Pinpoint the cell where the given text exists, returning its (X, Y) midpoint coordinate. 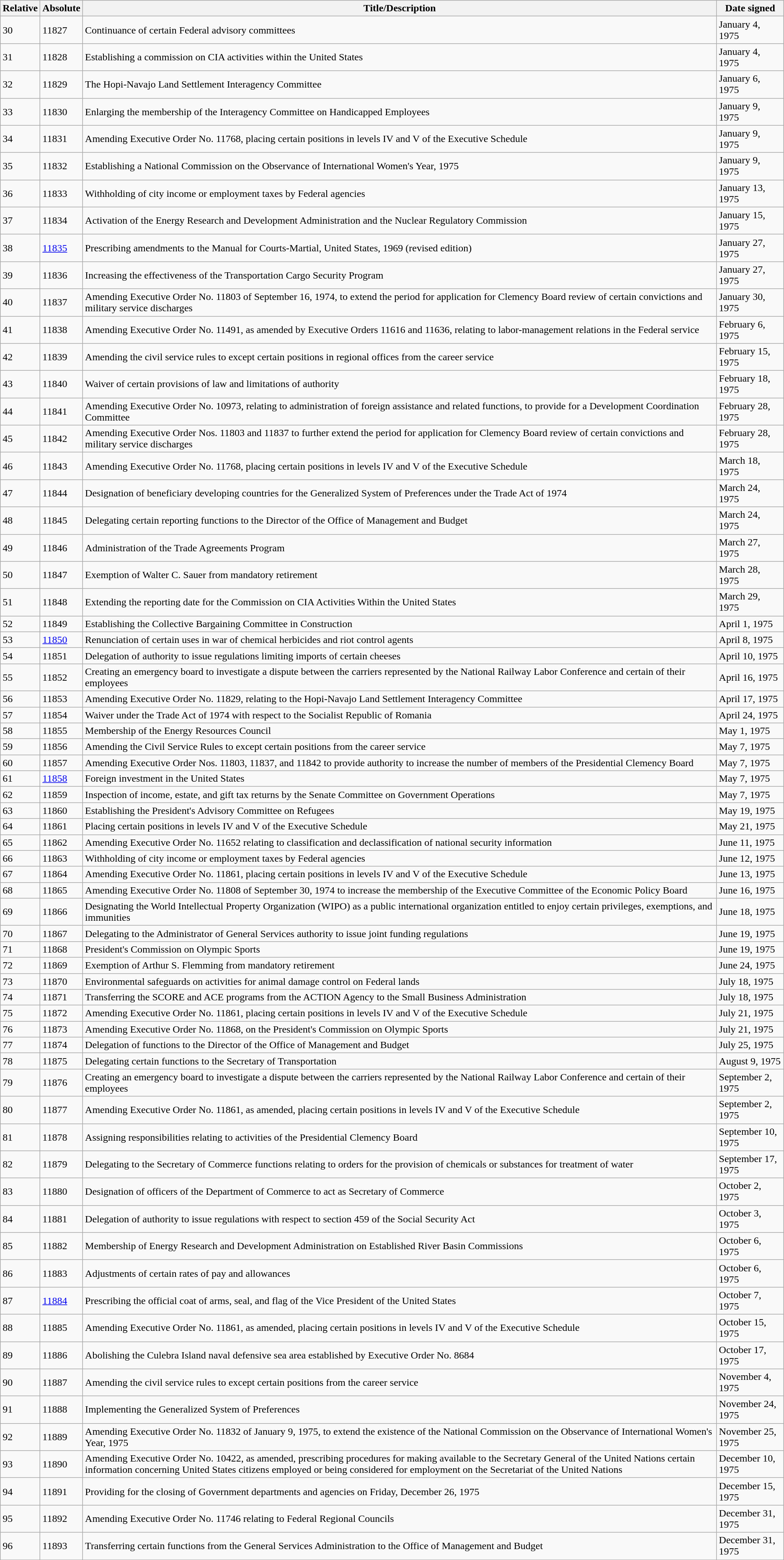
Establishing a National Commission on the Observance of International Women's Year, 1975 (400, 166)
February 18, 1975 (750, 385)
11828 (62, 57)
Relative (20, 8)
11876 (62, 1082)
73 (20, 981)
June 13, 1975 (750, 874)
February 15, 1975 (750, 357)
47 (20, 493)
July 25, 1975 (750, 1045)
Delegation of authority to issue regulations with respect to section 459 of the Social Security Act (400, 1219)
84 (20, 1219)
Designation of officers of the Department of Commerce to act as Secretary of Commerce (400, 1191)
38 (20, 248)
88 (20, 1328)
11875 (62, 1061)
Establishing the Collective Bargaining Committee in Construction (400, 624)
Increasing the effectiveness of the Transportation Cargo Security Program (400, 275)
39 (20, 275)
Prescribing the official coat of arms, seal, and flag of the Vice President of the United States (400, 1300)
11863 (62, 858)
83 (20, 1191)
70 (20, 933)
April 24, 1975 (750, 715)
11829 (62, 85)
32 (20, 85)
11888 (62, 1410)
46 (20, 466)
Abolishing the Culebra Island naval defensive sea area established by Executive Order No. 8684 (400, 1355)
44 (20, 411)
92 (20, 1437)
68 (20, 890)
72 (20, 965)
Transferring the SCORE and ACE programs from the ACTION Agency to the Small Business Administration (400, 997)
Placing certain positions in levels IV and V of the Executive Schedule (400, 826)
Amending Executive Order No. 11746 relating to Federal Regional Councils (400, 1519)
11864 (62, 874)
11887 (62, 1382)
May 21, 1975 (750, 826)
Providing for the closing of Government departments and agencies on Friday, December 26, 1975 (400, 1491)
11885 (62, 1328)
31 (20, 57)
Amending Executive Order No. 11491, as amended by Executive Orders 11616 and 11636, relating to labor-management relations in the Federal service (400, 329)
74 (20, 997)
Amending the civil service rules to except certain positions from the career service (400, 1382)
65 (20, 842)
11836 (62, 275)
June 18, 1975 (750, 912)
11870 (62, 981)
Exemption of Arthur S. Flemming from mandatory retirement (400, 965)
96 (20, 1546)
Establishing a commission on CIA activities within the United States (400, 57)
11847 (62, 575)
43 (20, 385)
56 (20, 699)
11843 (62, 466)
57 (20, 715)
58 (20, 731)
11840 (62, 385)
Delegating certain functions to the Secretary of Transportation (400, 1061)
The Hopi-Navajo Land Settlement Interagency Committee (400, 85)
January 30, 1975 (750, 302)
Continuance of certain Federal advisory committees (400, 30)
93 (20, 1464)
11846 (62, 548)
37 (20, 220)
March 29, 1975 (750, 602)
11881 (62, 1219)
11884 (62, 1300)
Exemption of Walter C. Sauer from mandatory retirement (400, 575)
52 (20, 624)
41 (20, 329)
Enlarging the membership of the Interagency Committee on Handicapped Employees (400, 111)
11852 (62, 677)
October 3, 1975 (750, 1219)
Amending Executive Order No. 11808 of September 30, 1974 to increase the membership of the Executive Committee of the Economic Policy Board (400, 890)
11878 (62, 1137)
Delegation of functions to the Director of the Office of Management and Budget (400, 1045)
53 (20, 640)
30 (20, 30)
11889 (62, 1437)
November 4, 1975 (750, 1382)
Amending Executive Order No. 11829, relating to the Hopi-Navajo Land Settlement Interagency Committee (400, 699)
11869 (62, 965)
35 (20, 166)
August 9, 1975 (750, 1061)
Delegating to the Administrator of General Services authority to issue joint funding regulations (400, 933)
June 12, 1975 (750, 858)
11882 (62, 1246)
11838 (62, 329)
11844 (62, 493)
Establishing the President's Advisory Committee on Refugees (400, 811)
Administration of the Trade Agreements Program (400, 548)
40 (20, 302)
11886 (62, 1355)
President's Commission on Olympic Sports (400, 949)
October 7, 1975 (750, 1300)
Amending Executive Order No. 11652 relating to classification and declassification of national security information (400, 842)
64 (20, 826)
March 28, 1975 (750, 575)
69 (20, 912)
Delegation of authority to issue regulations limiting imports of certain cheeses (400, 656)
76 (20, 1029)
11865 (62, 890)
45 (20, 439)
11837 (62, 302)
11874 (62, 1045)
Activation of the Energy Research and Development Administration and the Nuclear Regulatory Commission (400, 220)
September 10, 1975 (750, 1137)
54 (20, 656)
December 10, 1975 (750, 1464)
11862 (62, 842)
April 17, 1975 (750, 699)
October 17, 1975 (750, 1355)
11892 (62, 1519)
September 17, 1975 (750, 1165)
January 6, 1975 (750, 85)
67 (20, 874)
Adjustments of certain rates of pay and allowances (400, 1273)
11842 (62, 439)
November 25, 1975 (750, 1437)
11880 (62, 1191)
11891 (62, 1491)
79 (20, 1082)
91 (20, 1410)
Environmental safeguards on activities for animal damage control on Federal lands (400, 981)
75 (20, 1013)
11860 (62, 811)
11871 (62, 997)
87 (20, 1300)
49 (20, 548)
11868 (62, 949)
January 15, 1975 (750, 220)
36 (20, 194)
Date signed (750, 8)
Amending Executive Order Nos. 11803, 11837, and 11842 to provide authority to increase the number of members of the Presidential Clemency Board (400, 763)
11867 (62, 933)
11827 (62, 30)
62 (20, 795)
11835 (62, 248)
78 (20, 1061)
November 24, 1975 (750, 1410)
Delegating to the Secretary of Commerce functions relating to orders for the provision of chemicals or substances for treatment of water (400, 1165)
Membership of the Energy Resources Council (400, 731)
June 24, 1975 (750, 965)
55 (20, 677)
85 (20, 1246)
Delegating certain reporting functions to the Director of the Office of Management and Budget (400, 520)
11841 (62, 411)
11831 (62, 139)
34 (20, 139)
95 (20, 1519)
11856 (62, 747)
11854 (62, 715)
Amending the civil service rules to except certain positions in regional offices from the career service (400, 357)
March 18, 1975 (750, 466)
48 (20, 520)
Extending the reporting date for the Commission on CIA Activities Within the United States (400, 602)
94 (20, 1491)
Membership of Energy Research and Development Administration on Established River Basin Commissions (400, 1246)
Inspection of income, estate, and gift tax returns by the Senate Committee on Government Operations (400, 795)
60 (20, 763)
11858 (62, 779)
June 16, 1975 (750, 890)
February 6, 1975 (750, 329)
April 8, 1975 (750, 640)
Designation of beneficiary developing countries for the Generalized System of Preferences under the Trade Act of 1974 (400, 493)
11861 (62, 826)
66 (20, 858)
Title/Description (400, 8)
Waiver of certain provisions of law and limitations of authority (400, 385)
11839 (62, 357)
March 27, 1975 (750, 548)
Assigning responsibilities relating to activities of the Presidential Clemency Board (400, 1137)
11853 (62, 699)
50 (20, 575)
33 (20, 111)
63 (20, 811)
11850 (62, 640)
Foreign investment in the United States (400, 779)
January 13, 1975 (750, 194)
Renunciation of certain uses in war of chemical herbicides and riot control agents (400, 640)
11877 (62, 1110)
59 (20, 747)
11879 (62, 1165)
11873 (62, 1029)
October 15, 1975 (750, 1328)
Waiver under the Trade Act of 1974 with respect to the Socialist Republic of Romania (400, 715)
11848 (62, 602)
May 1, 1975 (750, 731)
11859 (62, 795)
11883 (62, 1273)
April 1, 1975 (750, 624)
December 15, 1975 (750, 1491)
86 (20, 1273)
Transferring certain functions from the General Services Administration to the Office of Management and Budget (400, 1546)
Amending Executive Order No. 11868, on the President's Commission on Olympic Sports (400, 1029)
April 16, 1975 (750, 677)
77 (20, 1045)
Absolute (62, 8)
51 (20, 602)
11890 (62, 1464)
11833 (62, 194)
11855 (62, 731)
61 (20, 779)
11834 (62, 220)
89 (20, 1355)
11849 (62, 624)
82 (20, 1165)
June 11, 1975 (750, 842)
Amending the Civil Service Rules to except certain positions from the career service (400, 747)
Implementing the Generalized System of Preferences (400, 1410)
42 (20, 357)
71 (20, 949)
Prescribing amendments to the Manual for Courts-Martial, United States, 1969 (revised edition) (400, 248)
80 (20, 1110)
11872 (62, 1013)
81 (20, 1137)
11851 (62, 656)
11832 (62, 166)
May 19, 1975 (750, 811)
October 2, 1975 (750, 1191)
11866 (62, 912)
11845 (62, 520)
11857 (62, 763)
April 10, 1975 (750, 656)
11893 (62, 1546)
11830 (62, 111)
90 (20, 1382)
